Capture the cell that displays the provided text and extract its (x, y) central coordinate. 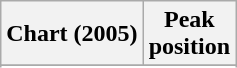
Chart (2005) (72, 34)
Peakposition (189, 34)
